Find where the given text appears and provide that cell's center as [X, Y] coordinate. 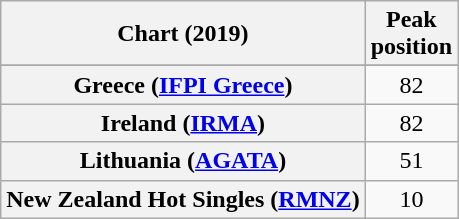
51 [411, 161]
Lithuania (AGATA) [183, 161]
New Zealand Hot Singles (RMNZ) [183, 199]
10 [411, 199]
Greece (IFPI Greece) [183, 85]
Peakposition [411, 34]
Ireland (IRMA) [183, 123]
Chart (2019) [183, 34]
